Detect which cell encompasses the target text, then output its [x, y] center coordinate. 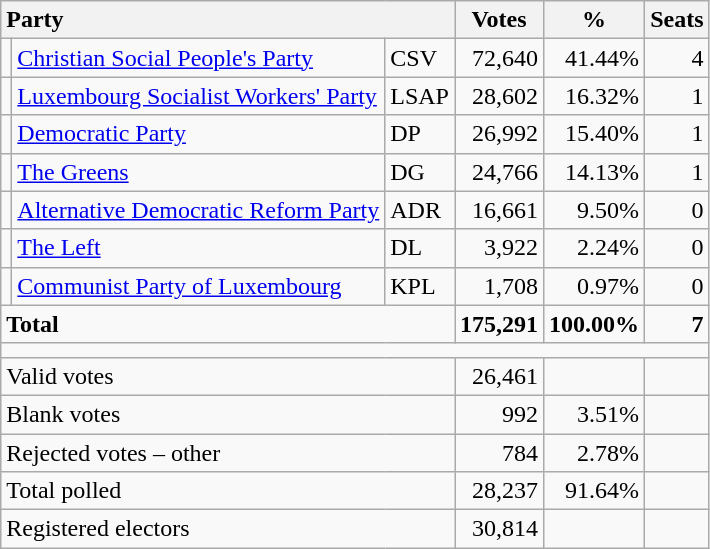
14.13% [594, 172]
Democratic Party [198, 134]
4 [677, 58]
The Greens [198, 172]
DL [420, 248]
784 [498, 453]
Blank votes [228, 414]
Party [228, 20]
1,708 [498, 286]
DG [420, 172]
16,661 [498, 210]
24,766 [498, 172]
Luxembourg Socialist Workers' Party [198, 96]
CSV [420, 58]
91.64% [594, 491]
Valid votes [228, 376]
KPL [420, 286]
28,602 [498, 96]
16.32% [594, 96]
41.44% [594, 58]
992 [498, 414]
2.24% [594, 248]
ADR [420, 210]
Seats [677, 20]
7 [677, 324]
Communist Party of Luxembourg [198, 286]
3,922 [498, 248]
LSAP [420, 96]
2.78% [594, 453]
30,814 [498, 529]
26,992 [498, 134]
Rejected votes – other [228, 453]
Alternative Democratic Reform Party [198, 210]
26,461 [498, 376]
Christian Social People's Party [198, 58]
Registered electors [228, 529]
9.50% [594, 210]
% [594, 20]
Total [228, 324]
The Left [198, 248]
28,237 [498, 491]
Total polled [228, 491]
72,640 [498, 58]
15.40% [594, 134]
175,291 [498, 324]
3.51% [594, 414]
0.97% [594, 286]
DP [420, 134]
100.00% [594, 324]
Votes [498, 20]
